Output the [x, y] coordinate of the center of the cell containing the given text.  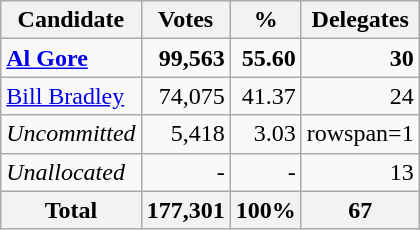
41.37 [266, 96]
Al Gore [71, 58]
Candidate [71, 20]
177,301 [186, 210]
Bill Bradley [71, 96]
Votes [186, 20]
30 [360, 58]
13 [360, 172]
99,563 [186, 58]
67 [360, 210]
100% [266, 210]
3.03 [266, 134]
Total [71, 210]
Uncommitted [71, 134]
5,418 [186, 134]
% [266, 20]
55.60 [266, 58]
24 [360, 96]
rowspan=1 [360, 134]
Unallocated [71, 172]
Delegates [360, 20]
74,075 [186, 96]
